Pinpoint the cell where the given text exists, returning its (X, Y) midpoint coordinate. 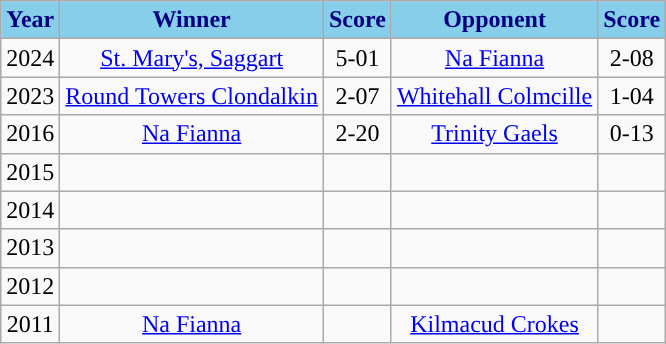
2011 (30, 324)
2-08 (632, 58)
Whitehall Colmcille (494, 96)
Opponent (494, 20)
Kilmacud Crokes (494, 324)
Year (30, 20)
2016 (30, 134)
St. Mary's, Saggart (192, 58)
5-01 (357, 58)
Round Towers Clondalkin (192, 96)
2015 (30, 172)
2-20 (357, 134)
2013 (30, 248)
2-07 (357, 96)
1-04 (632, 96)
Trinity Gaels (494, 134)
2024 (30, 58)
2014 (30, 210)
0-13 (632, 134)
2012 (30, 286)
2023 (30, 96)
Winner (192, 20)
